Output the (X, Y) coordinate of the center of the cell containing the given text.  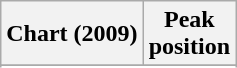
Peakposition (189, 34)
Chart (2009) (72, 34)
